Provide the (X, Y) coordinate of the cell's center where the given text is located.  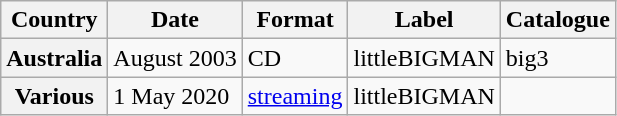
Date (175, 20)
August 2003 (175, 58)
1 May 2020 (175, 96)
big3 (558, 58)
Catalogue (558, 20)
Various (54, 96)
streaming (295, 96)
Country (54, 20)
CD (295, 58)
Format (295, 20)
Australia (54, 58)
Label (424, 20)
